Locate the cell with the specified text and output its [X, Y] center coordinate. 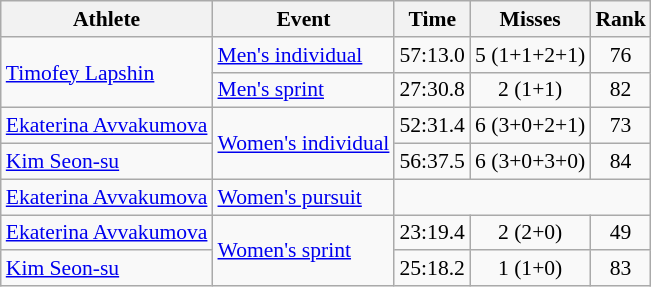
49 [620, 233]
2 (2+0) [530, 233]
57:13.0 [432, 55]
Men's sprint [303, 90]
Women's sprint [303, 250]
82 [620, 90]
Women's pursuit [303, 197]
Event [303, 19]
6 (3+0+2+1) [530, 126]
52:31.4 [432, 126]
6 (3+0+3+0) [530, 162]
23:19.4 [432, 233]
25:18.2 [432, 269]
1 (1+0) [530, 269]
84 [620, 162]
5 (1+1+2+1) [530, 55]
Misses [530, 19]
2 (1+1) [530, 90]
83 [620, 269]
Men's individual [303, 55]
56:37.5 [432, 162]
Rank [620, 19]
Athlete [107, 19]
27:30.8 [432, 90]
Timofey Lapshin [107, 72]
Women's individual [303, 144]
Time [432, 19]
76 [620, 55]
73 [620, 126]
